From the cell containing the given text, extract its center point as (x, y) coordinate. 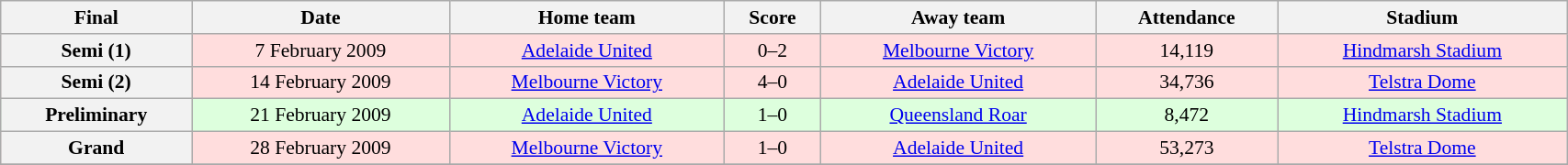
53,273 (1187, 148)
34,736 (1187, 82)
Grand (96, 148)
Attendance (1187, 17)
0–2 (772, 50)
Date (321, 17)
21 February 2009 (321, 115)
Final (96, 17)
14 February 2009 (321, 82)
Away team (959, 17)
Queensland Roar (959, 115)
7 February 2009 (321, 50)
Semi (1) (96, 50)
14,119 (1187, 50)
Semi (2) (96, 82)
28 February 2009 (321, 148)
Score (772, 17)
8,472 (1187, 115)
Stadium (1422, 17)
Preliminary (96, 115)
4–0 (772, 82)
Home team (586, 17)
